Return [x, y] of the center of cell containing provided text 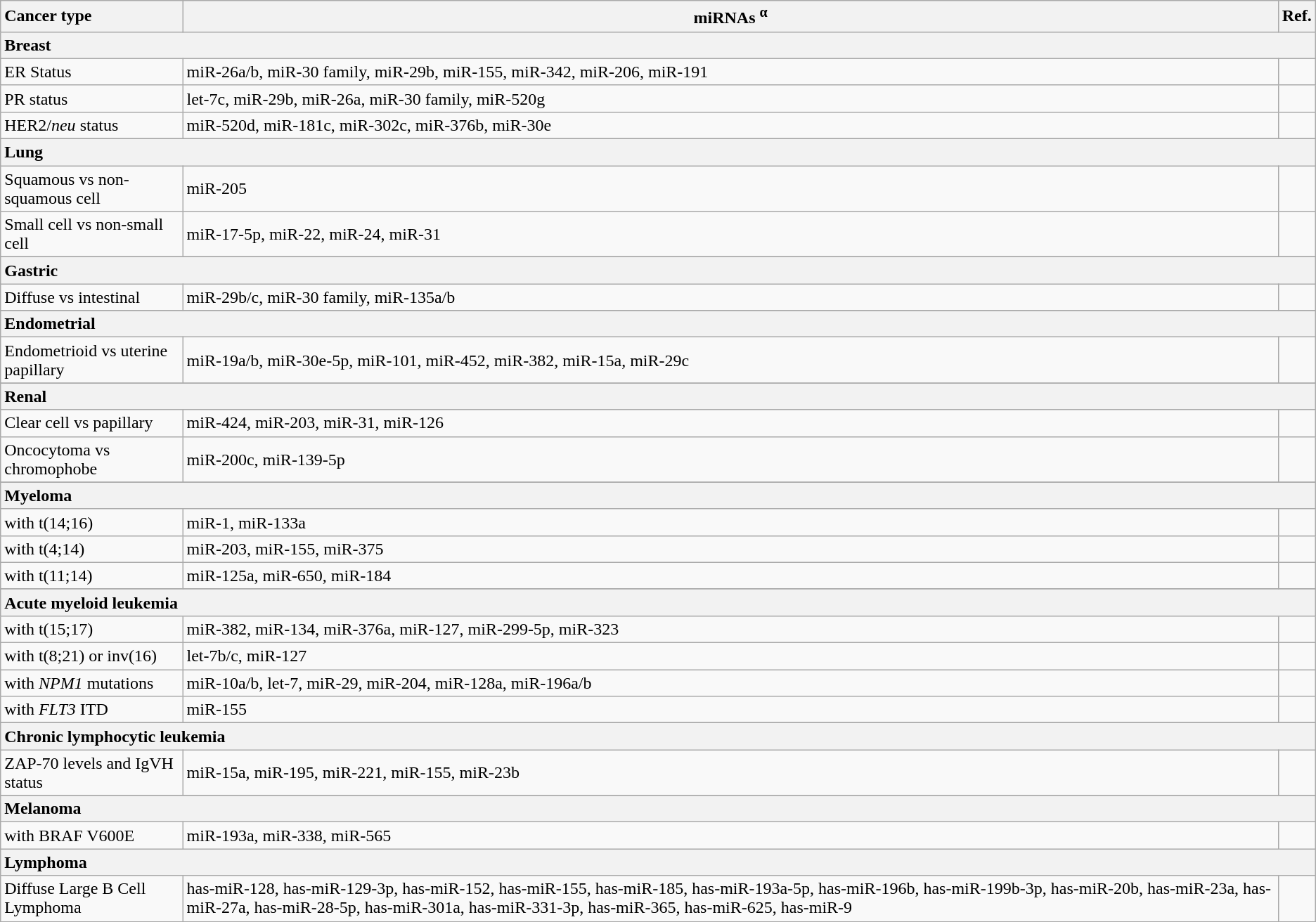
Acute myeloid leukemia [658, 602]
miR-205 [730, 188]
miRNAs α [730, 17]
with t(14;16) [91, 522]
Lung [658, 152]
miR-26a/b, miR-30 family, miR-29b, miR-155, miR-342, miR-206, miR-191 [730, 72]
Melanoma [658, 809]
Endometrioid vs uterine papillary [91, 360]
with t(11;14) [91, 576]
Lymphoma [658, 862]
Diffuse vs intestinal [91, 297]
let-7c, miR-29b, miR-26a, miR-30 family, miR-520g [730, 98]
Cancer type [91, 17]
miR-29b/c, miR-30 family, miR-135a/b [730, 297]
Small cell vs non-small cell [91, 235]
with t(8;21) or inv(16) [91, 656]
miR-125a, miR-650, miR-184 [730, 576]
Chronic lymphocytic leukemia [658, 736]
miR-155 [730, 710]
miR-1, miR-133a [730, 522]
Breast [658, 45]
miR-382, miR-134, miR-376a, miR-127, miR-299-5p, miR-323 [730, 629]
miR-19a/b, miR-30e-5p, miR-101, miR-452, miR-382, miR-15a, miR-29c [730, 360]
ZAP-70 levels and IgVH status [91, 773]
Oncocytoma vs chromophobe [91, 460]
with t(15;17) [91, 629]
miR-10a/b, let-7, miR-29, miR-204, miR-128a, miR-196a/b [730, 683]
with NPM1 mutations [91, 683]
with FLT3 ITD [91, 710]
with t(4;14) [91, 549]
Gastric [658, 271]
Squamous vs non-squamous cell [91, 188]
Myeloma [658, 495]
Clear cell vs papillary [91, 423]
HER2/neu status [91, 125]
miR-203, miR-155, miR-375 [730, 549]
Ref. [1296, 17]
Renal [658, 396]
with BRAF V600E [91, 836]
miR-200c, miR-139-5p [730, 460]
PR status [91, 98]
Endometrial [658, 324]
Diffuse Large B Cell Lymphoma [91, 898]
miR-193a, miR-338, miR-565 [730, 836]
miR-424, miR-203, miR-31, miR-126 [730, 423]
ER Status [91, 72]
miR-17-5p, miR-22, miR-24, miR-31 [730, 235]
miR-520d, miR-181c, miR-302c, miR-376b, miR-30e [730, 125]
let-7b/c, miR-127 [730, 656]
miR-15a, miR-195, miR-221, miR-155, miR-23b [730, 773]
